Locate the cell with the specified text and output its [X, Y] center coordinate. 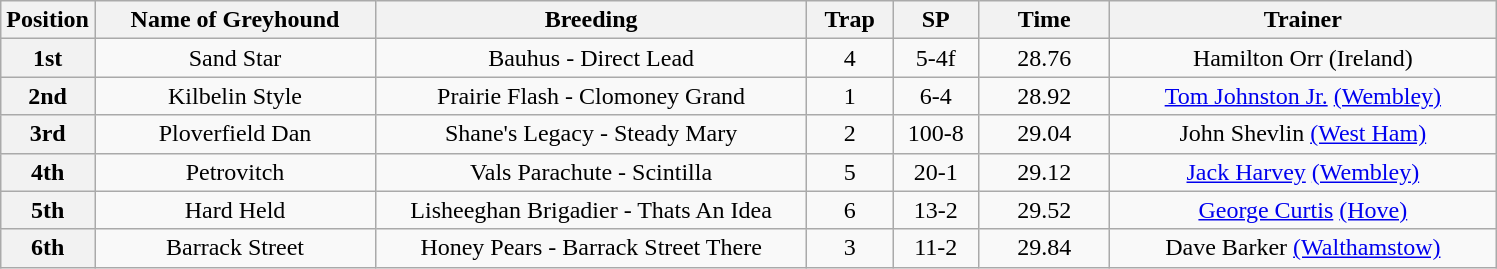
Tom Johnston Jr. (Wembley) [1303, 96]
1st [48, 58]
Shane's Legacy - Steady Mary [592, 134]
Position [48, 20]
Bauhus - Direct Lead [592, 58]
4 [850, 58]
29.12 [1044, 172]
2 [850, 134]
Petrovitch [234, 172]
29.04 [1044, 134]
3 [850, 248]
Prairie Flash - Clomoney Grand [592, 96]
Jack Harvey (Wembley) [1303, 172]
13-2 [936, 210]
Ploverfield Dan [234, 134]
Barrack Street [234, 248]
Sand Star [234, 58]
Trainer [1303, 20]
Hard Held [234, 210]
6 [850, 210]
Trap [850, 20]
Name of Greyhound [234, 20]
5th [48, 210]
Dave Barker (Walthamstow) [1303, 248]
1 [850, 96]
28.76 [1044, 58]
Time [1044, 20]
Kilbelin Style [234, 96]
John Shevlin (West Ham) [1303, 134]
5 [850, 172]
4th [48, 172]
29.52 [1044, 210]
SP [936, 20]
29.84 [1044, 248]
Lisheeghan Brigadier - Thats An Idea [592, 210]
Hamilton Orr (Ireland) [1303, 58]
George Curtis (Hove) [1303, 210]
3rd [48, 134]
Vals Parachute - Scintilla [592, 172]
Honey Pears - Barrack Street There [592, 248]
Breeding [592, 20]
6th [48, 248]
28.92 [1044, 96]
5-4f [936, 58]
20-1 [936, 172]
11-2 [936, 248]
2nd [48, 96]
6-4 [936, 96]
100-8 [936, 134]
